Locate the cell with the specified text and output its [X, Y] center coordinate. 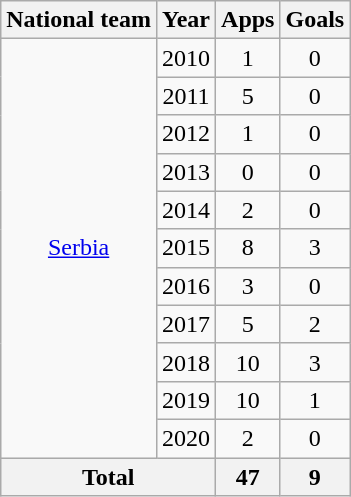
Goals [315, 20]
2010 [186, 58]
2018 [186, 362]
Total [108, 477]
2012 [186, 134]
2013 [186, 172]
2019 [186, 400]
Year [186, 20]
8 [248, 248]
9 [315, 477]
2014 [186, 210]
2017 [186, 324]
Serbia [79, 248]
Apps [248, 20]
2020 [186, 438]
National team [79, 20]
2016 [186, 286]
2011 [186, 96]
2015 [186, 248]
47 [248, 477]
